Search for the cell housing the specified text and yield its (x, y) center coordinate. 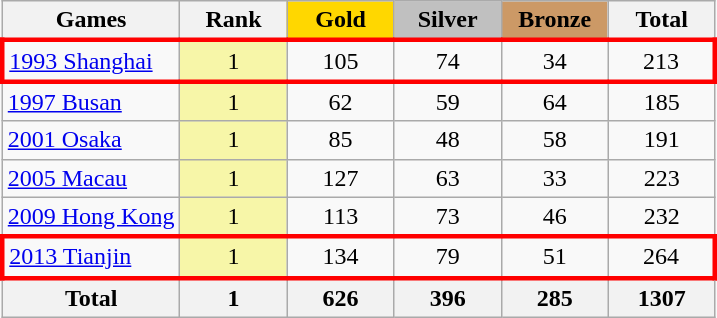
48 (448, 140)
2005 Macau (91, 178)
1307 (662, 298)
105 (340, 60)
85 (340, 140)
191 (662, 140)
223 (662, 178)
2013 Tianjin (91, 258)
74 (448, 60)
1993 Shanghai (91, 60)
79 (448, 258)
62 (340, 101)
264 (662, 258)
Games (91, 21)
33 (554, 178)
127 (340, 178)
134 (340, 258)
Gold (340, 21)
64 (554, 101)
46 (554, 217)
2009 Hong Kong (91, 217)
51 (554, 258)
58 (554, 140)
Bronze (554, 21)
Silver (448, 21)
63 (448, 178)
1997 Busan (91, 101)
Rank (234, 21)
2001 Osaka (91, 140)
59 (448, 101)
73 (448, 217)
285 (554, 298)
113 (340, 217)
34 (554, 60)
185 (662, 101)
396 (448, 298)
626 (340, 298)
232 (662, 217)
213 (662, 60)
